Pinpoint the cell where the given text exists, returning its [x, y] midpoint coordinate. 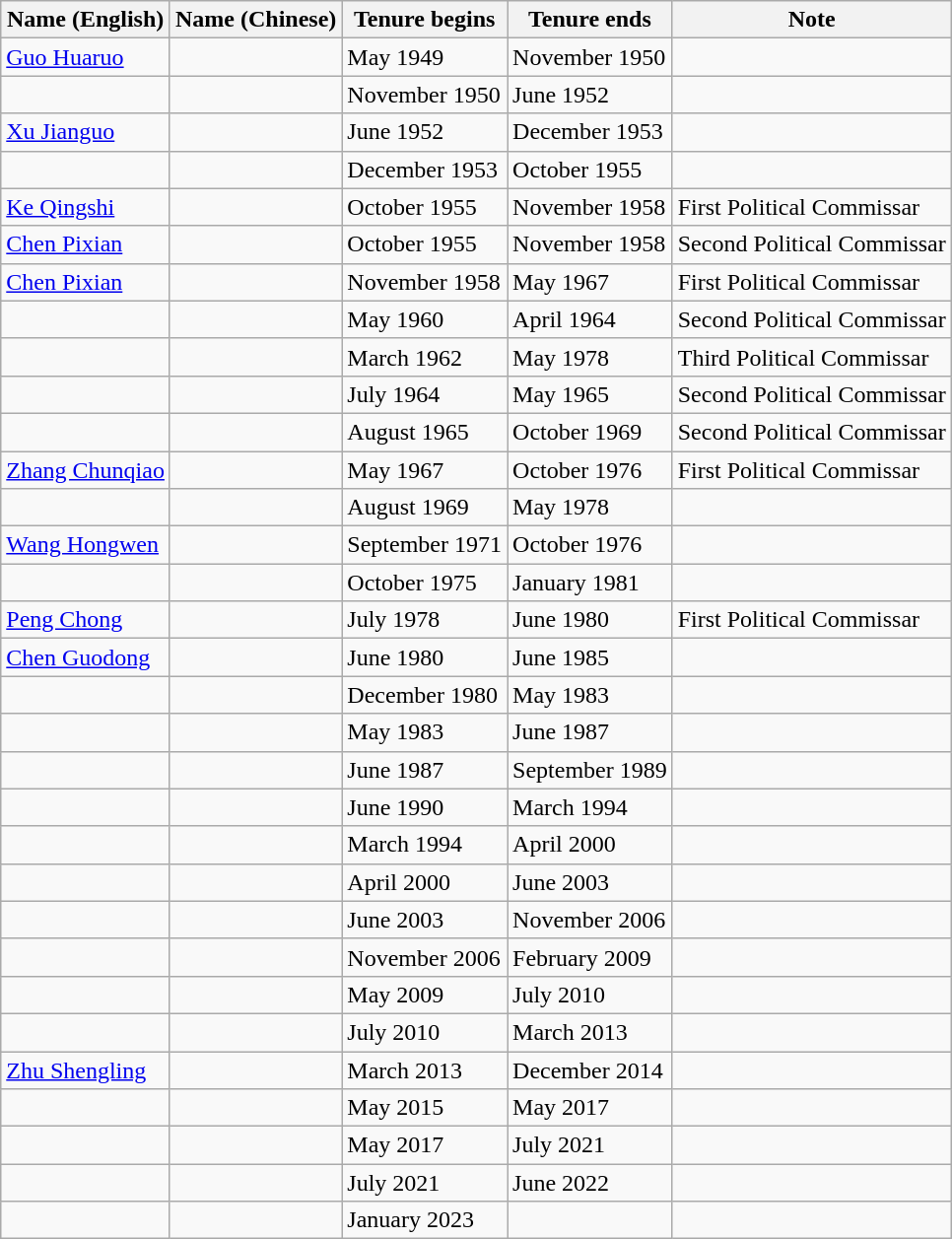
Ke Qingshi [86, 207]
Tenure begins [425, 20]
May 1960 [425, 319]
Name (Chinese) [255, 20]
May 2009 [425, 995]
May 1949 [425, 57]
September 1989 [590, 770]
Name (English) [86, 20]
June 1985 [590, 657]
October 1969 [590, 432]
Guo Huaruo [86, 57]
June 2022 [590, 1183]
Zhu Shengling [86, 1069]
January 2023 [425, 1220]
Peng Chong [86, 620]
April 1964 [590, 319]
August 1969 [425, 508]
August 1965 [425, 432]
October 1975 [425, 583]
Third Political Commissar [812, 357]
Zhang Chunqiao [86, 470]
December 2014 [590, 1069]
Tenure ends [590, 20]
December 1980 [425, 695]
Note [812, 20]
July 1978 [425, 620]
June 1990 [425, 807]
January 1981 [590, 583]
Xu Jianguo [86, 132]
May 1965 [590, 394]
Chen Guodong [86, 657]
Wang Hongwen [86, 545]
July 1964 [425, 394]
September 1971 [425, 545]
February 2009 [590, 957]
March 1962 [425, 357]
May 2015 [425, 1108]
